From the cell containing the given text, extract its center point as [x, y] coordinate. 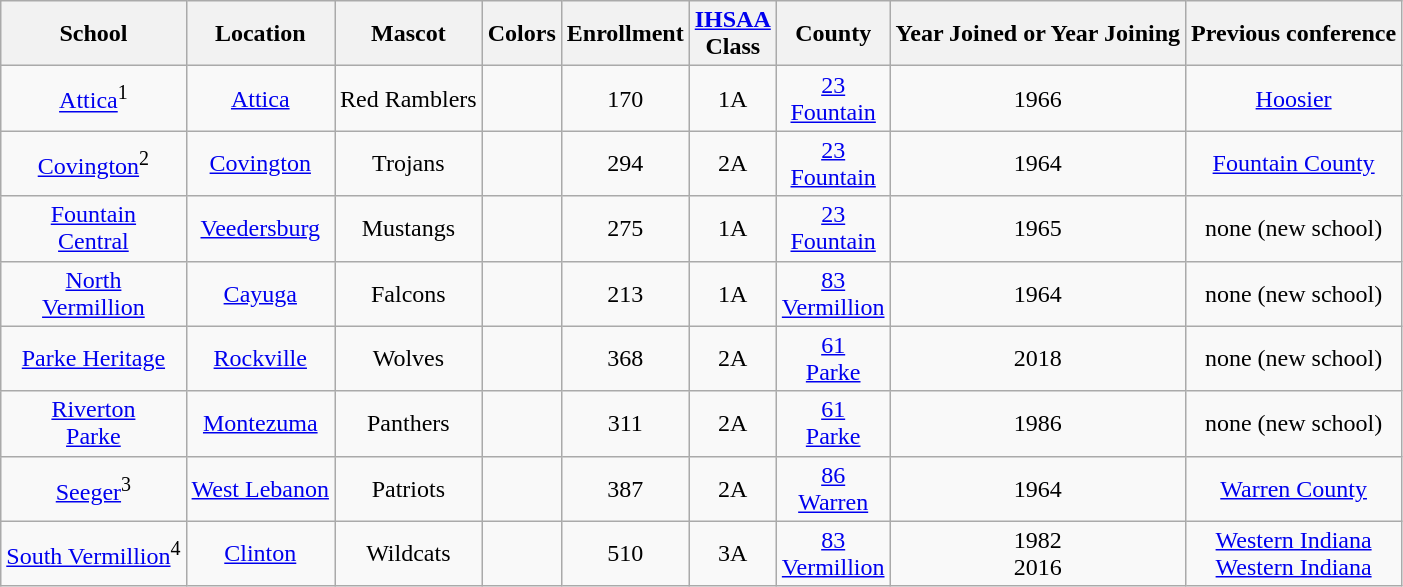
Mustangs [408, 228]
Location [260, 34]
Fountain Central [94, 228]
Clinton [260, 554]
Rockville [260, 358]
IHSAA Class [732, 34]
86 Warren [833, 488]
19822016 [1038, 554]
275 [625, 228]
311 [625, 424]
Colors [522, 34]
213 [625, 294]
South Vermillion4 [94, 554]
North Vermillion [94, 294]
Veedersburg [260, 228]
294 [625, 164]
Attica [260, 98]
2018 [1038, 358]
Previous conference [1294, 34]
Patriots [408, 488]
Trojans [408, 164]
Falcons [408, 294]
1966 [1038, 98]
170 [625, 98]
3A [732, 554]
Wildcats [408, 554]
Fountain County [1294, 164]
Red Ramblers [408, 98]
Attica1 [94, 98]
Montezuma [260, 424]
1986 [1038, 424]
Western Indiana Western Indiana [1294, 554]
Hoosier [1294, 98]
387 [625, 488]
Wolves [408, 358]
Covington2 [94, 164]
1965 [1038, 228]
Enrollment [625, 34]
Parke Heritage [94, 358]
Seeger3 [94, 488]
368 [625, 358]
Riverton Parke [94, 424]
510 [625, 554]
County [833, 34]
West Lebanon [260, 488]
Cayuga [260, 294]
Covington [260, 164]
Mascot [408, 34]
School [94, 34]
Panthers [408, 424]
Year Joined or Year Joining [1038, 34]
Warren County [1294, 488]
